Return the (X, Y) coordinate for the center point of the cell that contains the specified text.  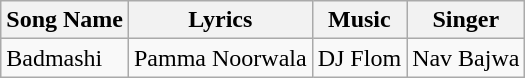
Badmashi (65, 58)
Music (359, 20)
Song Name (65, 20)
Singer (466, 20)
Pamma Noorwala (220, 58)
DJ Flom (359, 58)
Lyrics (220, 20)
Nav Bajwa (466, 58)
